Determine the [X, Y] coordinate at the center of the cell enclosing the given text.  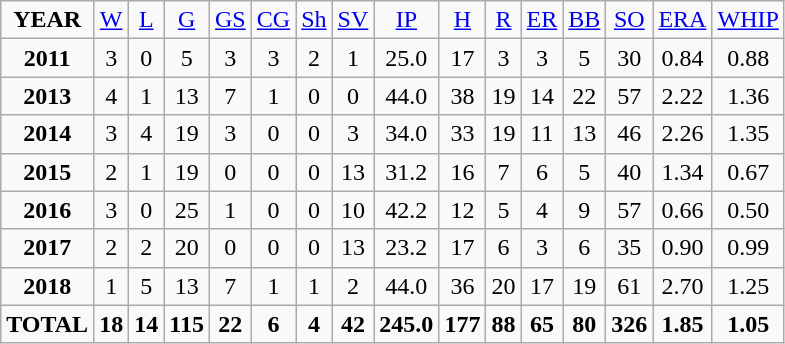
2011 [48, 58]
YEAR [48, 20]
245.0 [406, 324]
25.0 [406, 58]
1.05 [748, 324]
12 [462, 210]
CG [273, 20]
18 [112, 324]
115 [187, 324]
TOTAL [48, 324]
G [187, 20]
2.26 [682, 134]
BB [584, 20]
34.0 [406, 134]
2.22 [682, 96]
2018 [48, 286]
9 [584, 210]
ER [542, 20]
1.35 [748, 134]
Sh [314, 20]
ERA [682, 20]
0.90 [682, 248]
40 [630, 172]
33 [462, 134]
GS [231, 20]
2014 [48, 134]
35 [630, 248]
11 [542, 134]
1.85 [682, 324]
31.2 [406, 172]
L [146, 20]
0.67 [748, 172]
80 [584, 324]
2015 [48, 172]
R [504, 20]
2016 [48, 210]
2.70 [682, 286]
WHIP [748, 20]
61 [630, 286]
1.25 [748, 286]
23.2 [406, 248]
36 [462, 286]
H [462, 20]
0.99 [748, 248]
88 [504, 324]
326 [630, 324]
2017 [48, 248]
30 [630, 58]
38 [462, 96]
177 [462, 324]
65 [542, 324]
0.88 [748, 58]
46 [630, 134]
10 [353, 210]
42 [353, 324]
W [112, 20]
1.34 [682, 172]
0.50 [748, 210]
16 [462, 172]
25 [187, 210]
0.66 [682, 210]
0.84 [682, 58]
SV [353, 20]
1.36 [748, 96]
42.2 [406, 210]
2013 [48, 96]
IP [406, 20]
SO [630, 20]
